Find where the given text appears and provide that cell's center as [x, y] coordinate. 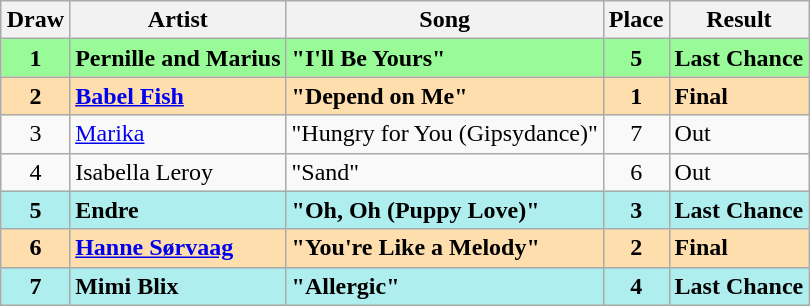
Mimi Blix [178, 286]
"Oh, Oh (Puppy Love)" [444, 210]
Pernille and Marius [178, 58]
Babel Fish [178, 96]
Endre [178, 210]
"I'll Be Yours" [444, 58]
"You're Like a Melody" [444, 248]
Artist [178, 20]
Isabella Leroy [178, 172]
Place [636, 20]
Result [739, 20]
Song [444, 20]
"Hungry for You (Gipsydance)" [444, 134]
Draw [35, 20]
Marika [178, 134]
"Allergic" [444, 286]
"Depend on Me" [444, 96]
"Sand" [444, 172]
Hanne Sørvaag [178, 248]
